Extract the (x, y) coordinate from the center of the cell holding the provided text.  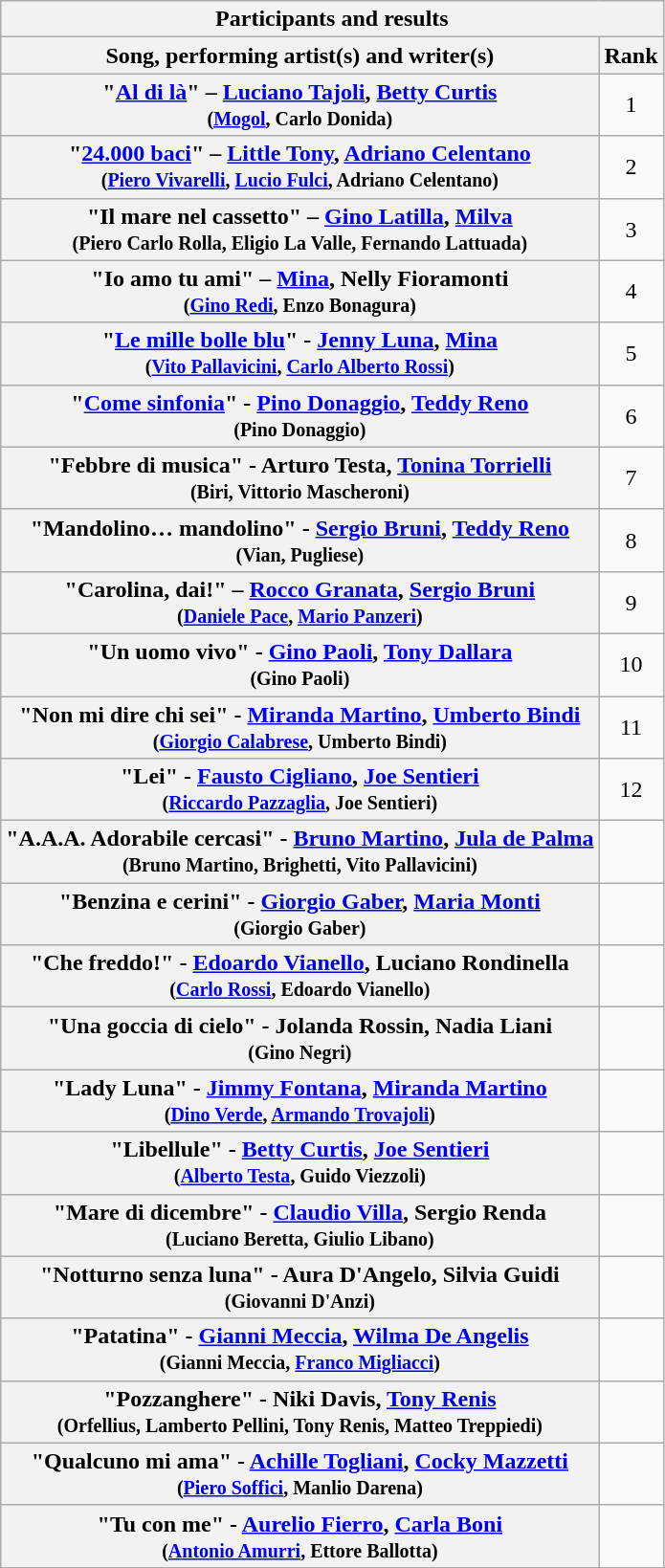
7 (632, 478)
2 (632, 166)
"Le mille bolle blu" - Jenny Luna, Mina (Vito Pallavicini, Carlo Alberto Rossi) (300, 354)
5 (632, 354)
"Tu con me" - Aurelio Fierro, Carla Boni (Antonio Amurri, Ettore Ballotta) (300, 1536)
"Che freddo!" - Edoardo Vianello, Luciano Rondinella (Carlo Rossi, Edoardo Vianello) (300, 976)
"Benzina e cerini" - Giorgio Gaber, Maria Monti (Giorgio Gaber) (300, 915)
"Pozzanghere" - Niki Davis, Tony Renis (Orfellius, Lamberto Pellini, Tony Renis, Matteo Treppiedi) (300, 1412)
"Notturno senza luna" - Aura D'Angelo, Silvia Guidi (Giovanni D'Anzi) (300, 1288)
"Io amo tu ami" – Mina, Nelly Fioramonti (Gino Redi, Enzo Bonagura) (300, 291)
9 (632, 603)
"Come sinfonia" - Pino Donaggio, Teddy Reno (Pino Donaggio) (300, 415)
"Febbre di musica" - Arturo Testa, Tonina Torrielli (Biri, Vittorio Mascheroni) (300, 478)
"Carolina, dai!" – Rocco Granata, Sergio Bruni (Daniele Pace, Mario Panzeri) (300, 603)
"Mandolino… mandolino" - Sergio Bruni, Teddy Reno (Vian, Pugliese) (300, 540)
Participants and results (332, 19)
"Al di là" – Luciano Tajoli, Betty Curtis (Mogol, Carlo Donida) (300, 105)
4 (632, 291)
Rank (632, 55)
11 (632, 727)
"Libellule" - Betty Curtis, Joe Sentieri (Alberto Testa, Guido Viezzoli) (300, 1163)
"Il mare nel cassetto" – Gino Latilla, Milva (Piero Carlo Rolla, Eligio La Valle, Fernando Lattuada) (300, 230)
"Un uomo vivo" - Gino Paoli, Tony Dallara (Gino Paoli) (300, 664)
"Lady Luna" - Jimmy Fontana, Miranda Martino (Dino Verde, Armando Trovajoli) (300, 1100)
"Una goccia di cielo" - Jolanda Rossin, Nadia Liani (Gino Negri) (300, 1039)
"A.A.A. Adorabile cercasi" - Bruno Martino, Jula de Palma (Bruno Martino, Brighetti, Vito Pallavicini) (300, 851)
Song, performing artist(s) and writer(s) (300, 55)
"Non mi dire chi sei" - Miranda Martino, Umberto Bindi (Giorgio Calabrese, Umberto Bindi) (300, 727)
3 (632, 230)
10 (632, 664)
"Patatina" - Gianni Meccia, Wilma De Angelis (Gianni Meccia, Franco Migliacci) (300, 1349)
"Qualcuno mi ama" - Achille Togliani, Cocky Mazzetti (Piero Soffici, Manlio Darena) (300, 1473)
1 (632, 105)
"Mare di dicembre" - Claudio Villa, Sergio Renda (Luciano Beretta, Giulio Libano) (300, 1225)
12 (632, 790)
"Lei" - Fausto Cigliano, Joe Sentieri (Riccardo Pazzaglia, Joe Sentieri) (300, 790)
6 (632, 415)
"24.000 baci" – Little Tony, Adriano Celentano (Piero Vivarelli, Lucio Fulci, Adriano Celentano) (300, 166)
8 (632, 540)
